Pinpoint the cell where the given text exists, returning its (X, Y) midpoint coordinate. 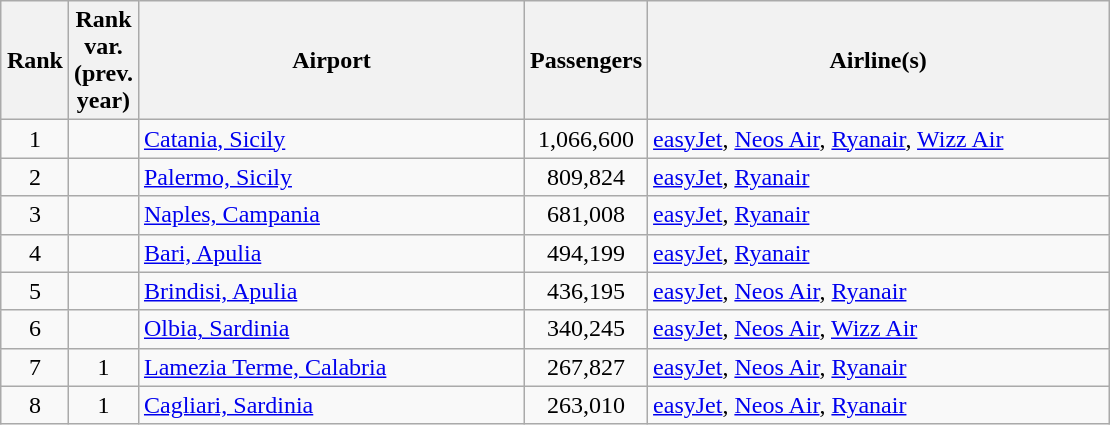
6 (34, 329)
Rankvar.(prev. year) (103, 60)
Airport (331, 60)
easyJet, Neos Air, Ryanair, Wizz Air (878, 139)
267,827 (586, 367)
263,010 (586, 405)
Naples, Campania (331, 215)
Bari, Apulia (331, 253)
Palermo, Sicily (331, 177)
436,195 (586, 291)
2 (34, 177)
Brindisi, Apulia (331, 291)
3 (34, 215)
Passengers (586, 60)
340,245 (586, 329)
809,824 (586, 177)
Olbia, Sardinia (331, 329)
681,008 (586, 215)
Airline(s) (878, 60)
1,066,600 (586, 139)
8 (34, 405)
5 (34, 291)
494,199 (586, 253)
Catania, Sicily (331, 139)
Rank (34, 60)
Cagliari, Sardinia (331, 405)
Lamezia Terme, Calabria (331, 367)
4 (34, 253)
7 (34, 367)
easyJet, Neos Air, Wizz Air (878, 329)
